Output the [X, Y] coordinate of the center of the cell containing the given text.  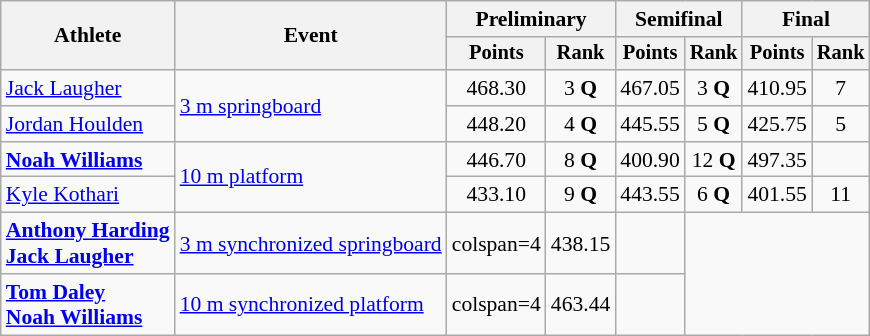
410.95 [776, 88]
Noah Williams [88, 160]
7 [841, 88]
Athlete [88, 36]
4 Q [580, 124]
445.55 [650, 124]
401.55 [776, 195]
Event [311, 36]
3 m springboard [311, 106]
425.75 [776, 124]
Jack Laugher [88, 88]
Kyle Kothari [88, 195]
5 Q [714, 124]
463.44 [580, 304]
6 Q [714, 195]
Final [806, 19]
3 m synchronized springboard [311, 244]
433.10 [496, 195]
468.30 [496, 88]
400.90 [650, 160]
497.35 [776, 160]
9 Q [580, 195]
Preliminary [532, 19]
5 [841, 124]
Jordan Houlden [88, 124]
12 Q [714, 160]
467.05 [650, 88]
448.20 [496, 124]
10 m platform [311, 178]
Tom DaleyNoah Williams [88, 304]
10 m synchronized platform [311, 304]
11 [841, 195]
446.70 [496, 160]
Anthony HardingJack Laugher [88, 244]
438.15 [580, 244]
8 Q [580, 160]
Semifinal [678, 19]
443.55 [650, 195]
